Pinpoint the cell where the given text exists, returning its [X, Y] midpoint coordinate. 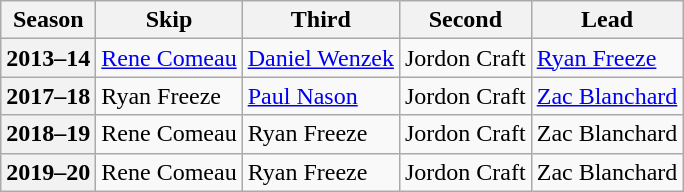
Second [465, 20]
2013–14 [48, 58]
2019–20 [48, 172]
Season [48, 20]
2018–19 [48, 134]
2017–18 [48, 96]
Lead [607, 20]
Skip [169, 20]
Daniel Wenzek [320, 58]
Third [320, 20]
Paul Nason [320, 96]
